Pinpoint the cell where the given text exists, returning its [x, y] midpoint coordinate. 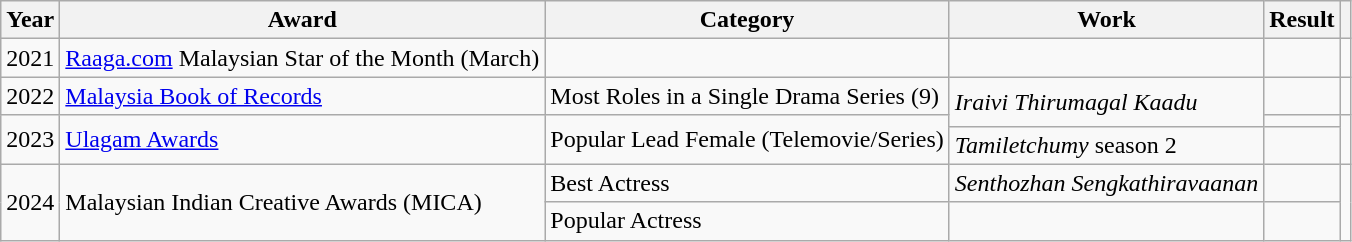
Senthozhan Sengkathiravaanan [1106, 183]
Raaga.com Malaysian Star of the Month (March) [302, 58]
Popular Lead Female (Telemovie/Series) [748, 140]
Malaysian Indian Creative Awards (MICA) [302, 202]
2024 [30, 202]
Tamiletchumy season 2 [1106, 145]
Result [1302, 20]
2021 [30, 58]
Category [748, 20]
Malaysia Book of Records [302, 96]
2023 [30, 140]
Popular Actress [748, 221]
Award [302, 20]
Most Roles in a Single Drama Series (9) [748, 96]
Iraivi Thirumagal Kaadu [1106, 102]
Work [1106, 20]
Year [30, 20]
Ulagam Awards [302, 140]
Best Actress [748, 183]
2022 [30, 96]
